Pinpoint the cell where the given text exists, returning its (X, Y) midpoint coordinate. 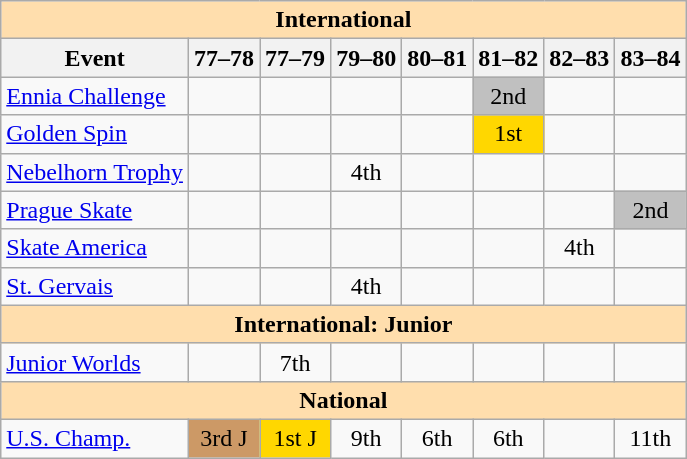
Skate America (95, 248)
81–82 (508, 58)
1st J (296, 438)
National (344, 400)
77–79 (296, 58)
Junior Worlds (95, 362)
Event (95, 58)
Prague Skate (95, 210)
3rd J (224, 438)
International: Junior (344, 324)
International (344, 20)
11th (650, 438)
Ennia Challenge (95, 96)
7th (296, 362)
79–80 (366, 58)
80–81 (438, 58)
St. Gervais (95, 286)
U.S. Champ. (95, 438)
Golden Spin (95, 134)
1st (508, 134)
77–78 (224, 58)
Nebelhorn Trophy (95, 172)
83–84 (650, 58)
82–83 (580, 58)
9th (366, 438)
